Locate the cell with the specified text and output its [x, y] center coordinate. 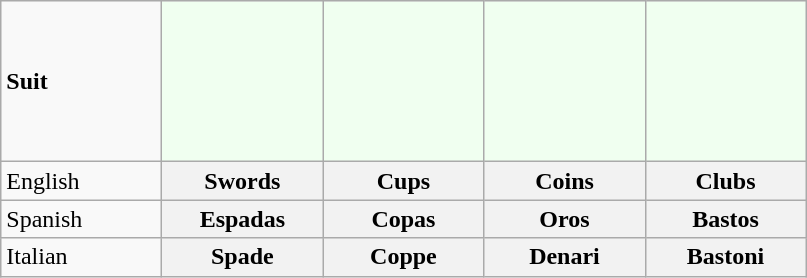
Italian [82, 257]
Espadas [242, 219]
English [82, 181]
Oros [564, 219]
Spanish [82, 219]
Suit [82, 82]
Copas [404, 219]
Bastos [726, 219]
Coins [564, 181]
Clubs [726, 181]
Coppe [404, 257]
Denari [564, 257]
Bastoni [726, 257]
Cups [404, 181]
Spade [242, 257]
Swords [242, 181]
